Provide the [X, Y] coordinate of the cell's center where the given text is located.  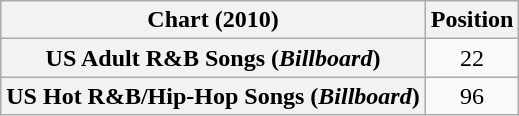
22 [472, 58]
Chart (2010) [213, 20]
US Hot R&B/Hip-Hop Songs (Billboard) [213, 96]
US Adult R&B Songs (Billboard) [213, 58]
Position [472, 20]
96 [472, 96]
